Detect which cell encompasses the target text, then output its [X, Y] center coordinate. 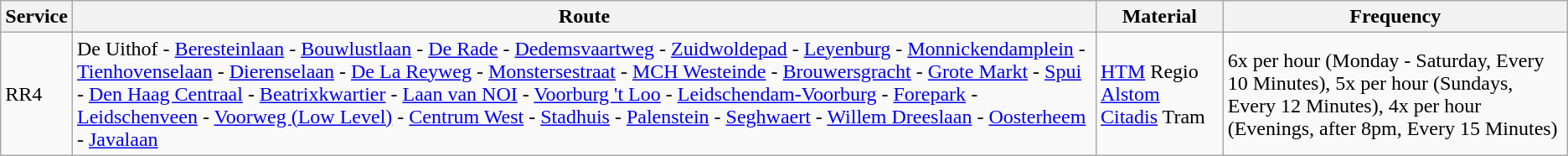
Frequency [1395, 17]
HTM Regio Alstom Citadis Tram [1159, 94]
Route [584, 17]
Material [1159, 17]
RR4 [37, 94]
6x per hour (Monday - Saturday, Every 10 Minutes), 5x per hour (Sundays, Every 12 Minutes), 4x per hour (Evenings, after 8pm, Every 15 Minutes) [1395, 94]
Service [37, 17]
